Determine the [X, Y] coordinate at the center of the cell enclosing the given text.  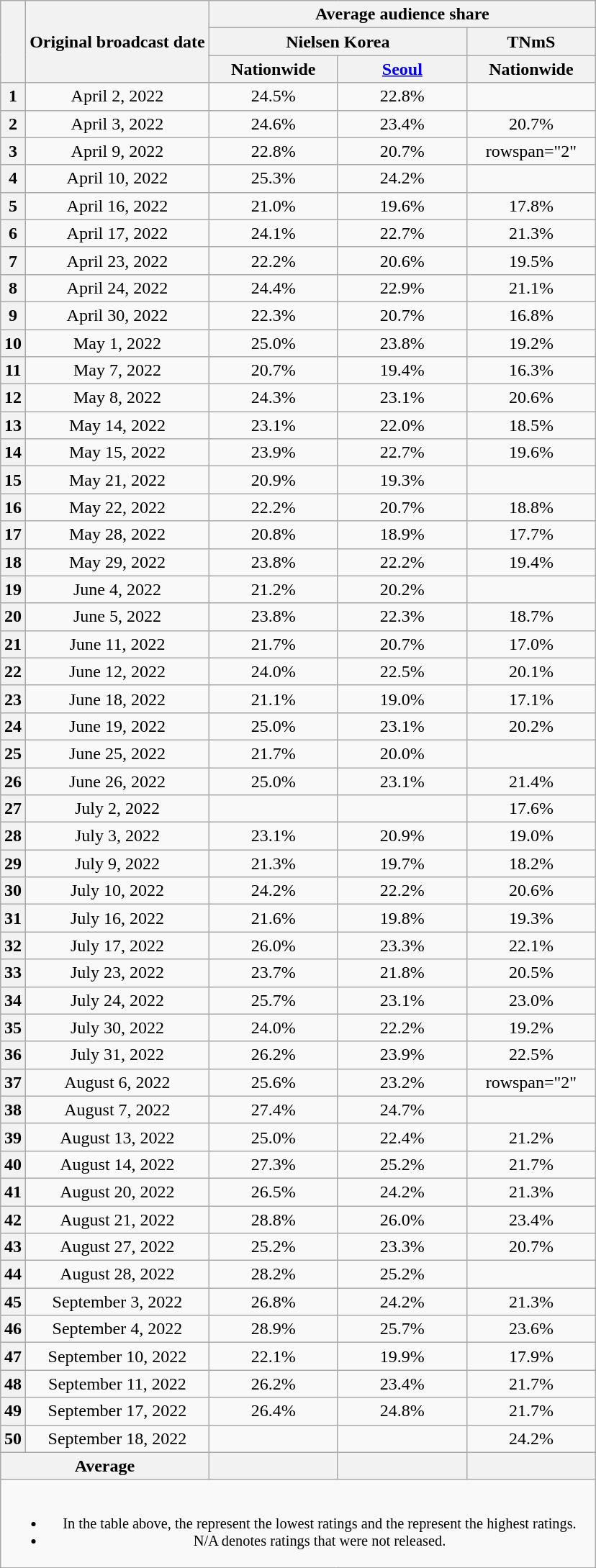
5 [13, 206]
July 30, 2022 [118, 1028]
19.7% [402, 864]
20.5% [531, 973]
23.2% [402, 1082]
25.3% [274, 178]
Average [105, 1466]
25.6% [274, 1082]
May 14, 2022 [118, 425]
11 [13, 371]
24 [13, 726]
September 10, 2022 [118, 1356]
27.3% [274, 1164]
27 [13, 809]
April 16, 2022 [118, 206]
38 [13, 1110]
19.5% [531, 260]
August 6, 2022 [118, 1082]
24.6% [274, 124]
16.3% [531, 371]
June 25, 2022 [118, 753]
22.4% [402, 1137]
12 [13, 398]
14 [13, 453]
June 4, 2022 [118, 589]
16.8% [531, 315]
TNmS [531, 42]
July 17, 2022 [118, 946]
May 8, 2022 [118, 398]
17.6% [531, 809]
23.0% [531, 1000]
April 10, 2022 [118, 178]
9 [13, 315]
24.7% [402, 1110]
June 12, 2022 [118, 671]
Seoul [402, 69]
July 2, 2022 [118, 809]
Nielsen Korea [338, 42]
17.9% [531, 1356]
April 24, 2022 [118, 288]
15 [13, 480]
21.6% [274, 918]
6 [13, 233]
July 10, 2022 [118, 891]
30 [13, 891]
May 29, 2022 [118, 562]
August 7, 2022 [118, 1110]
July 3, 2022 [118, 836]
7 [13, 260]
28.9% [274, 1329]
22.0% [402, 425]
18.7% [531, 617]
April 3, 2022 [118, 124]
40 [13, 1164]
18.8% [531, 507]
August 13, 2022 [118, 1137]
21.4% [531, 781]
47 [13, 1356]
Average audience share [402, 14]
45 [13, 1302]
June 11, 2022 [118, 644]
17.8% [531, 206]
3 [13, 151]
April 30, 2022 [118, 315]
24.1% [274, 233]
April 2, 2022 [118, 96]
16 [13, 507]
27.4% [274, 1110]
18 [13, 562]
17.1% [531, 699]
21 [13, 644]
17 [13, 535]
June 18, 2022 [118, 699]
23.7% [274, 973]
39 [13, 1137]
24.8% [402, 1411]
48 [13, 1384]
18.9% [402, 535]
28.2% [274, 1274]
May 15, 2022 [118, 453]
August 21, 2022 [118, 1220]
50 [13, 1438]
September 18, 2022 [118, 1438]
28 [13, 836]
23 [13, 699]
May 22, 2022 [118, 507]
31 [13, 918]
May 7, 2022 [118, 371]
August 28, 2022 [118, 1274]
July 31, 2022 [118, 1055]
July 9, 2022 [118, 864]
10 [13, 343]
Original broadcast date [118, 42]
32 [13, 946]
29 [13, 864]
28.8% [274, 1220]
20.1% [531, 671]
18.2% [531, 864]
13 [13, 425]
July 16, 2022 [118, 918]
23.6% [531, 1329]
May 28, 2022 [118, 535]
20.8% [274, 535]
37 [13, 1082]
42 [13, 1220]
August 20, 2022 [118, 1192]
In the table above, the represent the lowest ratings and the represent the highest ratings.N/A denotes ratings that were not released. [298, 1523]
17.7% [531, 535]
46 [13, 1329]
September 3, 2022 [118, 1302]
July 23, 2022 [118, 973]
September 11, 2022 [118, 1384]
4 [13, 178]
19.8% [402, 918]
26.5% [274, 1192]
24.3% [274, 398]
August 27, 2022 [118, 1247]
41 [13, 1192]
25 [13, 753]
44 [13, 1274]
21.8% [402, 973]
July 24, 2022 [118, 1000]
21.0% [274, 206]
May 21, 2022 [118, 480]
April 23, 2022 [118, 260]
18.5% [531, 425]
19 [13, 589]
24.4% [274, 288]
26.8% [274, 1302]
2 [13, 124]
1 [13, 96]
33 [13, 973]
19.9% [402, 1356]
22 [13, 671]
June 19, 2022 [118, 726]
17.0% [531, 644]
April 17, 2022 [118, 233]
49 [13, 1411]
September 17, 2022 [118, 1411]
43 [13, 1247]
24.5% [274, 96]
June 5, 2022 [118, 617]
26.4% [274, 1411]
April 9, 2022 [118, 151]
June 26, 2022 [118, 781]
September 4, 2022 [118, 1329]
20.0% [402, 753]
22.9% [402, 288]
26 [13, 781]
36 [13, 1055]
34 [13, 1000]
August 14, 2022 [118, 1164]
35 [13, 1028]
8 [13, 288]
May 1, 2022 [118, 343]
20 [13, 617]
